Locate the cell with the specified text and output its (X, Y) center coordinate. 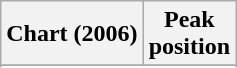
Chart (2006) (72, 34)
Peakposition (189, 34)
